Identify which cell holds the provided text, then report its (x, y) central coordinate. 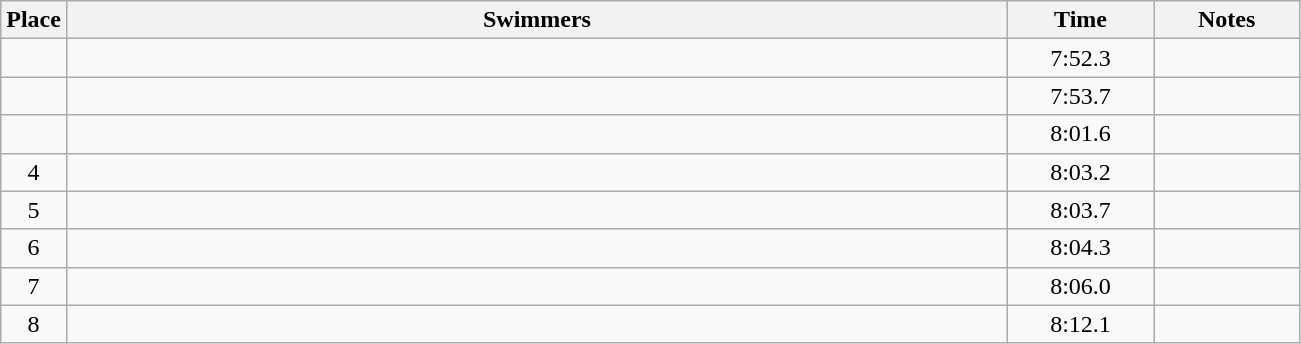
5 (34, 210)
8 (34, 324)
8:06.0 (1081, 286)
8:03.2 (1081, 172)
7 (34, 286)
8:04.3 (1081, 248)
6 (34, 248)
8:03.7 (1081, 210)
Notes (1227, 20)
4 (34, 172)
8:01.6 (1081, 134)
Time (1081, 20)
Place (34, 20)
Swimmers (536, 20)
7:53.7 (1081, 96)
7:52.3 (1081, 58)
8:12.1 (1081, 324)
